Capture the cell that displays the provided text and extract its (x, y) central coordinate. 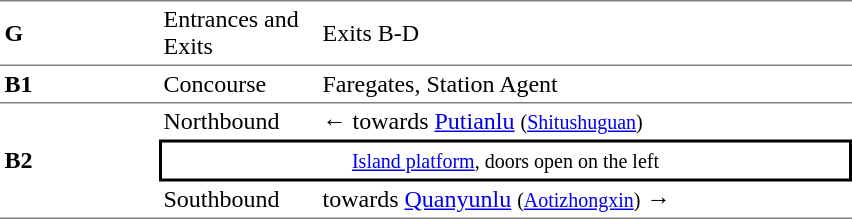
G (80, 33)
Concourse (238, 85)
← towards Putianlu (Shitushuguan) (585, 122)
Island platform, doors open on the left (506, 161)
Exits B-D (585, 33)
Entrances and Exits (238, 33)
B1 (80, 85)
Northbound (238, 122)
Faregates, Station Agent (585, 85)
